For the text-containing cell, return its midpoint in [X, Y] coordinate format. 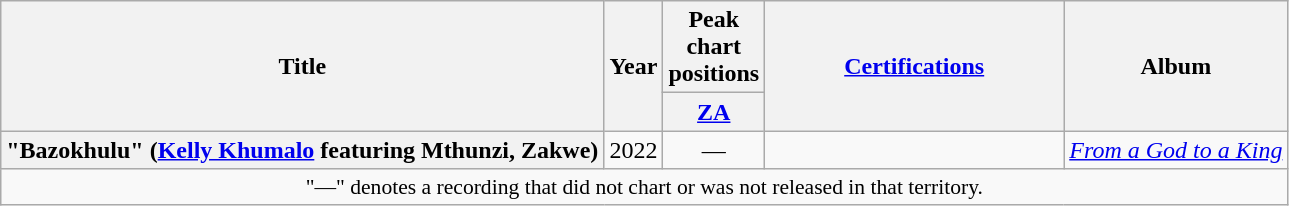
Certifications [914, 66]
Title [302, 66]
"—" denotes a recording that did not chart or was not released in that territory. [644, 187]
ZA [714, 112]
— [714, 150]
From a God to a King [1176, 150]
Peak chart positions [714, 47]
Album [1176, 66]
2022 [634, 150]
"Bazokhulu" (Kelly Khumalo featuring Mthunzi, Zakwe) [302, 150]
Year [634, 66]
